Identify which cell holds the provided text, then report its (x, y) central coordinate. 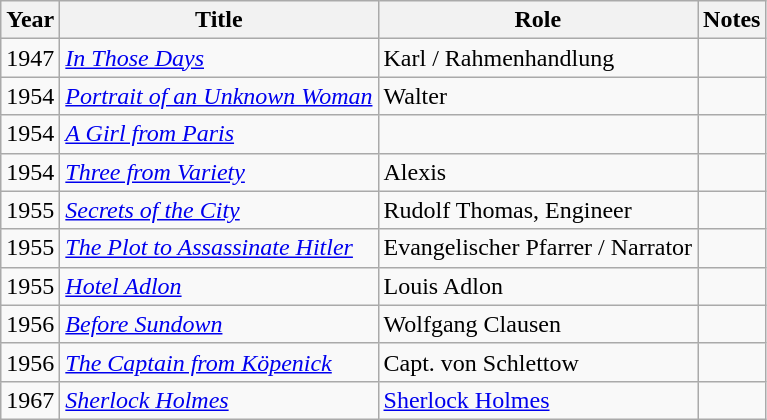
The Captain from Köpenick (219, 362)
Before Sundown (219, 324)
Capt. von Schlettow (538, 362)
1967 (30, 400)
Role (538, 20)
Walter (538, 96)
A Girl from Paris (219, 134)
Louis Adlon (538, 286)
Hotel Adlon (219, 286)
In Those Days (219, 58)
Wolfgang Clausen (538, 324)
Three from Variety (219, 172)
Year (30, 20)
Karl / Rahmenhandlung (538, 58)
The Plot to Assassinate Hitler (219, 248)
Title (219, 20)
Portrait of an Unknown Woman (219, 96)
Notes (732, 20)
Rudolf Thomas, Engineer (538, 210)
Alexis (538, 172)
Evangelischer Pfarrer / Narrator (538, 248)
Secrets of the City (219, 210)
1947 (30, 58)
